Provide the (X, Y) coordinate of the cell's center where the given text is located.  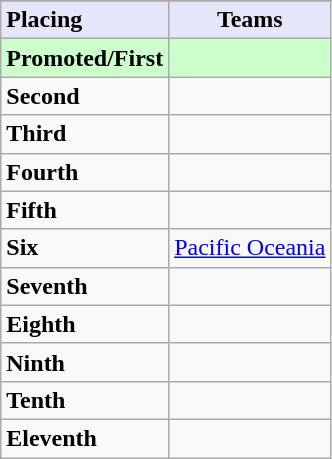
Pacific Oceania (250, 248)
Third (85, 134)
Fifth (85, 210)
Eleventh (85, 438)
Six (85, 248)
Seventh (85, 286)
Promoted/First (85, 58)
Placing (85, 20)
Teams (250, 20)
Second (85, 96)
Fourth (85, 172)
Tenth (85, 400)
Ninth (85, 362)
Eighth (85, 324)
